Return (X, Y) of the center of cell containing provided text 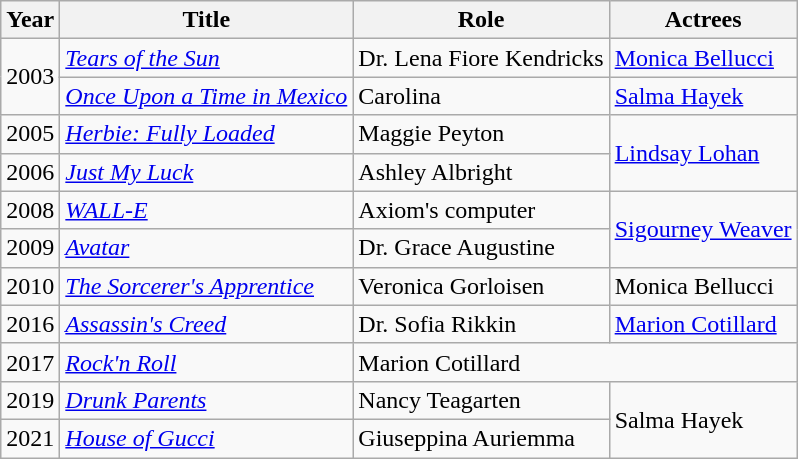
Avatar (206, 248)
Title (206, 20)
The Sorcerer's Apprentice (206, 286)
2003 (30, 77)
Herbie: Fully Loaded (206, 134)
Actrees (703, 20)
Nancy Teagarten (481, 400)
Veronica Gorloisen (481, 286)
2006 (30, 172)
Giuseppina Auriemma (481, 438)
Role (481, 20)
Axiom's computer (481, 210)
Lindsay Lohan (703, 153)
Sigourney Weaver (703, 229)
Just My Luck (206, 172)
2019 (30, 400)
House of Gucci (206, 438)
Assassin's Creed (206, 324)
Dr. Lena Fiore Kendricks (481, 58)
Once Upon a Time in Mexico (206, 96)
WALL-E (206, 210)
2021 (30, 438)
2008 (30, 210)
2017 (30, 362)
Dr. Grace Augustine (481, 248)
Carolina (481, 96)
Dr. Sofia Rikkin (481, 324)
2016 (30, 324)
Drunk Parents (206, 400)
2010 (30, 286)
Maggie Peyton (481, 134)
Rock'n Roll (206, 362)
Ashley Albright (481, 172)
2009 (30, 248)
2005 (30, 134)
Tears of the Sun (206, 58)
Year (30, 20)
